Extract the (X, Y) coordinate from the center of the cell holding the provided text.  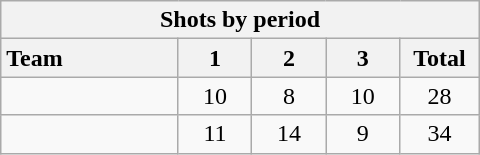
14 (289, 134)
28 (440, 96)
Total (440, 58)
3 (363, 58)
9 (363, 134)
Shots by period (240, 20)
34 (440, 134)
11 (215, 134)
Team (90, 58)
8 (289, 96)
1 (215, 58)
2 (289, 58)
